Provide the (x, y) coordinate of the cell's center where the given text is located.  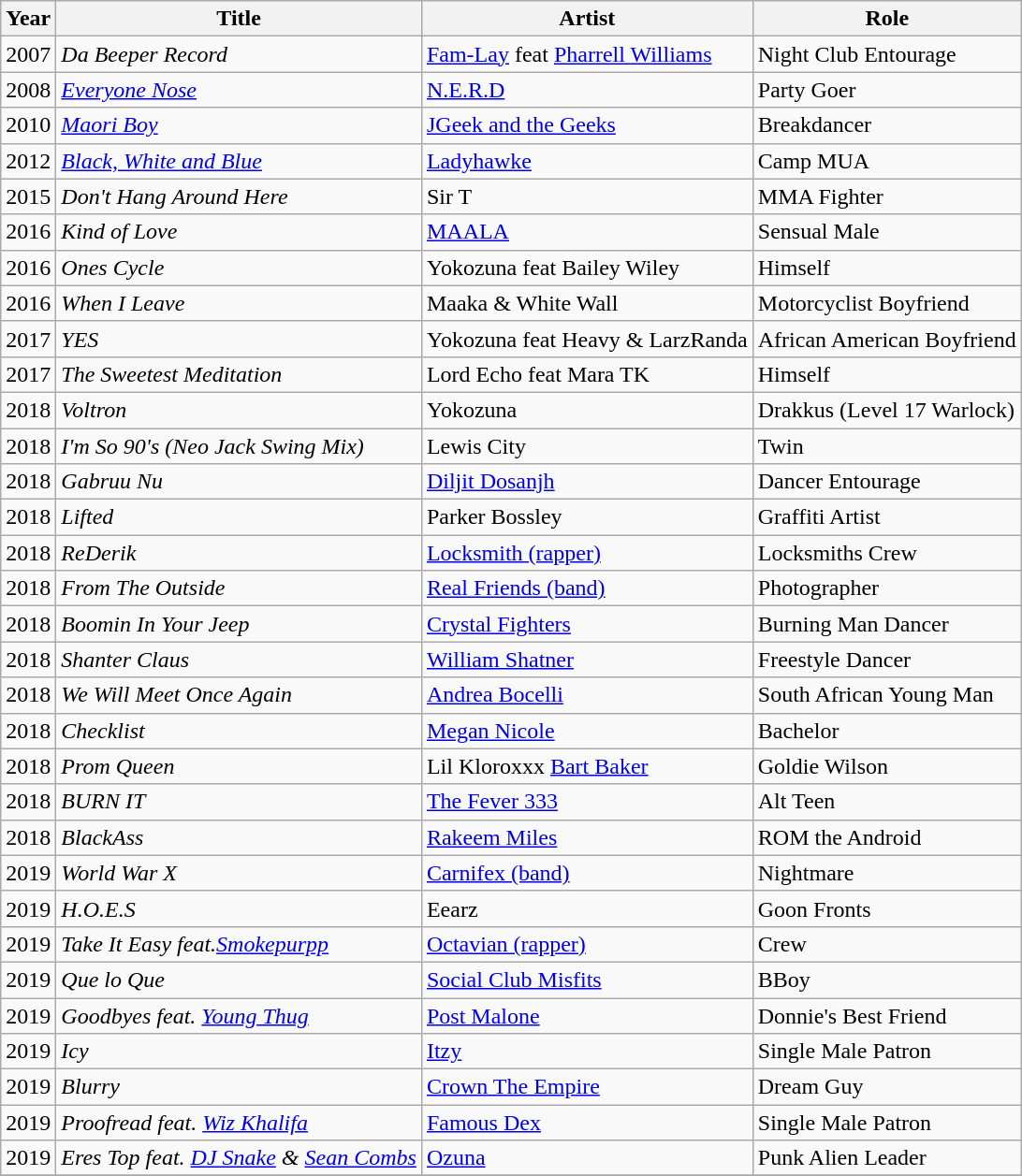
Drakkus (Level 17 Warlock) (887, 410)
2012 (28, 161)
Lil Kloroxxx Bart Baker (587, 766)
Night Club Entourage (887, 54)
Da Beeper Record (240, 54)
Sir T (587, 196)
Itzy (587, 1052)
Dream Guy (887, 1087)
Que lo Que (240, 980)
Dancer Entourage (887, 482)
Goodbyes feat. Young Thug (240, 1015)
Punk Alien Leader (887, 1158)
Octavian (rapper) (587, 944)
BlackAss (240, 837)
Black, White and Blue (240, 161)
Goldie Wilson (887, 766)
Kind of Love (240, 232)
Locksmith (rapper) (587, 553)
Boomin In Your Jeep (240, 624)
World War X (240, 873)
We Will Meet Once Again (240, 695)
Alt Teen (887, 802)
Ozuna (587, 1158)
Voltron (240, 410)
Ones Cycle (240, 268)
Crown The Empire (587, 1087)
South African Young Man (887, 695)
BBoy (887, 980)
Eres Top feat. DJ Snake & Sean Combs (240, 1158)
Maaka & White Wall (587, 303)
2015 (28, 196)
Role (887, 19)
When I Leave (240, 303)
Artist (587, 19)
Eearz (587, 908)
Diljit Dosanjh (587, 482)
Yokozuna feat Heavy & LarzRanda (587, 339)
I'm So 90's (Neo Jack Swing Mix) (240, 446)
Nightmare (887, 873)
Megan Nicole (587, 731)
The Fever 333 (587, 802)
Everyone Nose (240, 90)
Photographer (887, 588)
Sensual Male (887, 232)
From The Outside (240, 588)
2010 (28, 125)
Carnifex (band) (587, 873)
Donnie's Best Friend (887, 1015)
Proofread feat. Wiz Khalifa (240, 1123)
Take It Easy feat.Smokepurpp (240, 944)
Real Friends (band) (587, 588)
Parker Bossley (587, 517)
Yokozuna feat Bailey Wiley (587, 268)
Year (28, 19)
H.O.E.S (240, 908)
MMA Fighter (887, 196)
Party Goer (887, 90)
Famous Dex (587, 1123)
2007 (28, 54)
Title (240, 19)
Twin (887, 446)
Crystal Fighters (587, 624)
Graffiti Artist (887, 517)
Goon Fronts (887, 908)
African American Boyfriend (887, 339)
YES (240, 339)
Locksmiths Crew (887, 553)
William Shatner (587, 660)
N.E.R.D (587, 90)
Motorcyclist Boyfriend (887, 303)
Crew (887, 944)
Freestyle Dancer (887, 660)
BURN IT (240, 802)
Ladyhawke (587, 161)
ROM the Android (887, 837)
Post Malone (587, 1015)
Social Club Misfits (587, 980)
Blurry (240, 1087)
Burning Man Dancer (887, 624)
JGeek and the Geeks (587, 125)
The Sweetest Meditation (240, 374)
Checklist (240, 731)
Lewis City (587, 446)
Rakeem Miles (587, 837)
Prom Queen (240, 766)
Don't Hang Around Here (240, 196)
Maori Boy (240, 125)
Lord Echo feat Mara TK (587, 374)
Bachelor (887, 731)
MAALA (587, 232)
Camp MUA (887, 161)
Gabruu Nu (240, 482)
Shanter Claus (240, 660)
Lifted (240, 517)
Icy (240, 1052)
Yokozuna (587, 410)
Fam-Lay feat Pharrell Williams (587, 54)
Andrea Bocelli (587, 695)
Breakdancer (887, 125)
ReDerik (240, 553)
2008 (28, 90)
